Identify which cell holds the provided text, then report its (x, y) central coordinate. 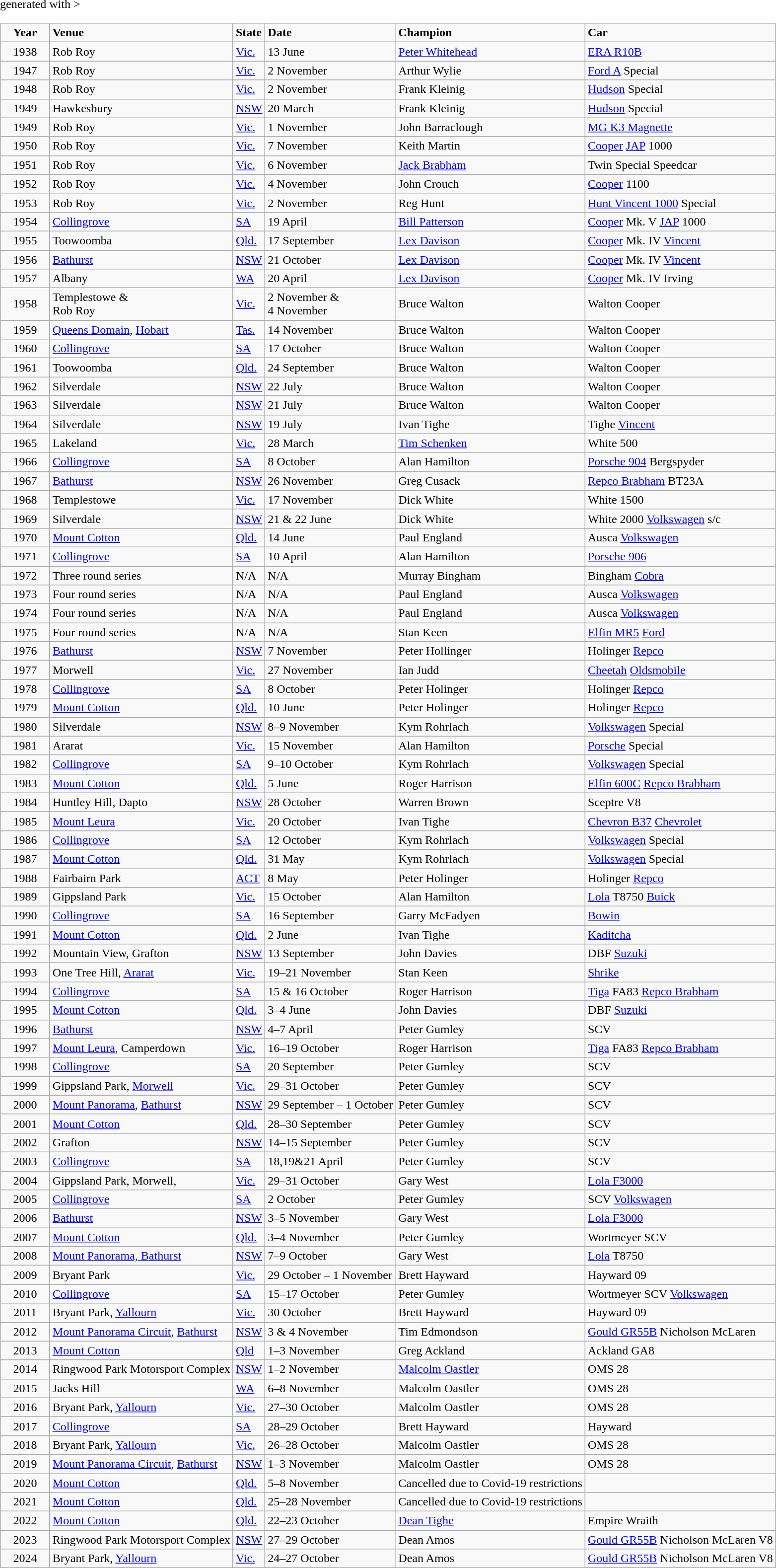
15 & 16 October (331, 991)
1997 (25, 1048)
2021 (25, 1502)
Mount Leura (141, 821)
26–28 October (331, 1445)
1981 (25, 746)
2001 (25, 1123)
Reg Hunt (491, 203)
4 November (331, 184)
2009 (25, 1275)
15–17 October (331, 1294)
1 November (331, 127)
8–9 November (331, 727)
1948 (25, 89)
1998 (25, 1067)
1992 (25, 954)
Murray Bingham (491, 576)
Gippsland Park (141, 897)
Bryant Park (141, 1275)
2004 (25, 1181)
1960 (25, 349)
John Crouch (491, 184)
1995 (25, 1010)
Chevron B37 Chevrolet (680, 821)
17 October (331, 349)
1987 (25, 859)
Year (25, 33)
Garry McFadyen (491, 916)
Lakeland (141, 443)
2016 (25, 1407)
Repco Brabham BT23A (680, 481)
Tim Edmondson (491, 1332)
1972 (25, 576)
10 June (331, 708)
4–7 April (331, 1029)
Mountain View, Grafton (141, 954)
2008 (25, 1256)
1976 (25, 651)
White 1500 (680, 500)
Gippsland Park, Morwell (141, 1086)
2005 (25, 1199)
30 October (331, 1313)
1974 (25, 613)
Jacks Hill (141, 1388)
29 September – 1 October (331, 1105)
1954 (25, 222)
2 June (331, 935)
2003 (25, 1161)
16–19 October (331, 1048)
Tighe Vincent (680, 424)
1973 (25, 595)
18,19&21 April (331, 1161)
1965 (25, 443)
2006 (25, 1218)
20 October (331, 821)
20 April (331, 279)
Elfin 600C Repco Brabham (680, 783)
Tas. (249, 330)
2022 (25, 1521)
8 May (331, 878)
28 March (331, 443)
ERA R10B (680, 52)
1952 (25, 184)
2007 (25, 1237)
2002 (25, 1142)
Lola T8750 Buick (680, 897)
13 June (331, 52)
1985 (25, 821)
1971 (25, 556)
27 November (331, 670)
Cooper JAP 1000 (680, 146)
Gould GR55B Nicholson McLaren (680, 1332)
14–15 September (331, 1142)
1959 (25, 330)
1962 (25, 386)
Ian Judd (491, 670)
Hayward (680, 1426)
State (249, 33)
Templestowe (141, 500)
Lola T8750 (680, 1256)
Cooper Mk. IV Irving (680, 279)
1961 (25, 368)
1999 (25, 1086)
Cheetah Oldsmobile (680, 670)
1990 (25, 916)
Jack Brabham (491, 165)
21 October (331, 260)
Morwell (141, 670)
Wortmeyer SCV Volkswagen (680, 1294)
Porsche 906 (680, 556)
1988 (25, 878)
7–9 October (331, 1256)
22 July (331, 386)
Cooper Mk. V JAP 1000 (680, 222)
Qld (249, 1350)
3–4 November (331, 1237)
1970 (25, 537)
1953 (25, 203)
27–29 October (331, 1540)
3–4 June (331, 1010)
1955 (25, 240)
Three round series (141, 576)
Mount Leura, Camperdown (141, 1048)
Venue (141, 33)
Grafton (141, 1142)
Porsche Special (680, 746)
17 September (331, 240)
1978 (25, 689)
19 April (331, 222)
Hawkesbury (141, 108)
White 2000 Volkswagen s/c (680, 519)
1984 (25, 802)
Gippsland Park, Morwell, (141, 1181)
Ararat (141, 746)
2018 (25, 1445)
1–2 November (331, 1369)
1957 (25, 279)
2 November & 4 November (331, 304)
1975 (25, 632)
1947 (25, 71)
Bowin (680, 916)
Greg Cusack (491, 481)
Dean Tighe (491, 1521)
Hunt Vincent 1000 Special (680, 203)
1969 (25, 519)
Empire Wraith (680, 1521)
2024 (25, 1559)
Templestowe & Rob Roy (141, 304)
ACT (249, 878)
21 July (331, 405)
1938 (25, 52)
19 July (331, 424)
Greg Ackland (491, 1350)
MG K3 Magnette (680, 127)
1966 (25, 462)
12 October (331, 840)
2017 (25, 1426)
25–28 November (331, 1502)
Sceptre V8 (680, 802)
1964 (25, 424)
3 & 4 November (331, 1332)
Date (331, 33)
1982 (25, 764)
One Tree Hill, Ararat (141, 972)
14 November (331, 330)
Albany (141, 279)
2019 (25, 1464)
26 November (331, 481)
29 October – 1 November (331, 1275)
White 500 (680, 443)
Shrike (680, 972)
15 October (331, 897)
Wortmeyer SCV (680, 1237)
6 November (331, 165)
2020 (25, 1483)
1979 (25, 708)
31 May (331, 859)
1951 (25, 165)
2000 (25, 1105)
20 March (331, 108)
Peter Hollinger (491, 651)
24–27 October (331, 1559)
Tim Schenken (491, 443)
Ford A Special (680, 71)
Porsche 904 Bergspyder (680, 462)
Champion (491, 33)
Bingham Cobra (680, 576)
Arthur Wylie (491, 71)
9–10 October (331, 764)
10 April (331, 556)
3–5 November (331, 1218)
2 October (331, 1199)
1950 (25, 146)
Warren Brown (491, 802)
13 September (331, 954)
24 September (331, 368)
Bill Patterson (491, 222)
28–30 September (331, 1123)
1956 (25, 260)
Cooper 1100 (680, 184)
2013 (25, 1350)
Fairbairn Park (141, 878)
2015 (25, 1388)
1977 (25, 670)
22–23 October (331, 1521)
Ackland GA8 (680, 1350)
1980 (25, 727)
1983 (25, 783)
Kaditcha (680, 935)
Car (680, 33)
2023 (25, 1540)
2011 (25, 1313)
SCV Volkswagen (680, 1199)
1967 (25, 481)
2014 (25, 1369)
2012 (25, 1332)
Huntley Hill, Dapto (141, 802)
Keith Martin (491, 146)
20 September (331, 1067)
28–29 October (331, 1426)
1986 (25, 840)
1963 (25, 405)
Twin Special Speedcar (680, 165)
5–8 November (331, 1483)
2010 (25, 1294)
Elfin MR5 Ford (680, 632)
14 June (331, 537)
27–30 October (331, 1407)
5 June (331, 783)
6–8 November (331, 1388)
28 October (331, 802)
Peter Whitehead (491, 52)
17 November (331, 500)
15 November (331, 746)
1958 (25, 304)
Queens Domain, Hobart (141, 330)
1991 (25, 935)
19–21 November (331, 972)
21 & 22 June (331, 519)
1993 (25, 972)
1968 (25, 500)
1996 (25, 1029)
1994 (25, 991)
16 September (331, 916)
John Barraclough (491, 127)
1989 (25, 897)
